Detect which cell encompasses the target text, then output its [x, y] center coordinate. 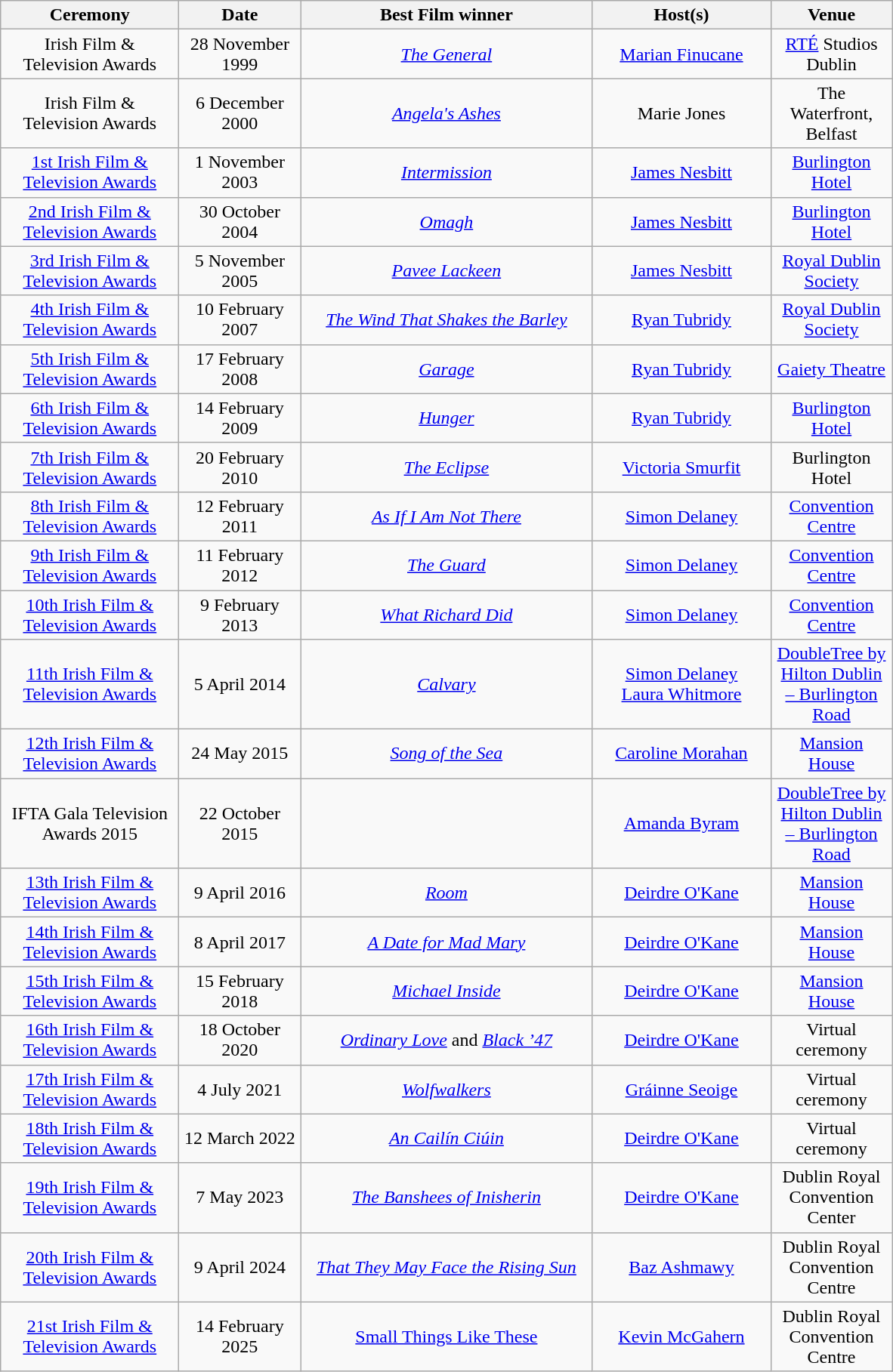
The Waterfront, Belfast [831, 113]
RTÉ Studios Dublin [831, 54]
28 November 1999 [240, 54]
Garage [446, 368]
Intermission [446, 172]
Pavee Lackeen [446, 270]
Angela's Ashes [446, 113]
That They May Face the Rising Sun [446, 1267]
Date [240, 15]
15th Irish Film & Television Awards [90, 991]
7th Irish Film & Television Awards [90, 467]
10 February 2007 [240, 320]
Caroline Morahan [681, 754]
1st Irish Film & Television Awards [90, 172]
11 February 2012 [240, 565]
9 April 2016 [240, 893]
22 October 2015 [240, 823]
6th Irish Film & Television Awards [90, 418]
As If I Am Not There [446, 516]
IFTA Gala Television Awards 2015 [90, 823]
10th Irish Film & Television Awards [90, 615]
14 February 2009 [240, 418]
9th Irish Film & Television Awards [90, 565]
24 May 2015 [240, 754]
20 February 2010 [240, 467]
Omagh [446, 222]
An Cailín Ciúin [446, 1139]
Kevin McGahern [681, 1337]
5th Irish Film & Television Awards [90, 368]
Amanda Byram [681, 823]
30 October 2004 [240, 222]
The Banshees of Inisherin [446, 1198]
Best Film winner [446, 15]
Gráinne Seoige [681, 1089]
Marian Finucane [681, 54]
20th Irish Film & Television Awards [90, 1267]
Wolfwalkers [446, 1089]
13th Irish Film & Television Awards [90, 893]
4th Irish Film & Television Awards [90, 320]
The Wind That Shakes the Barley [446, 320]
Simon Delaney Laura Whitmore [681, 684]
Baz Ashmawy [681, 1267]
Song of the Sea [446, 754]
14th Irish Film & Television Awards [90, 942]
Michael Inside [446, 991]
1 November 2003 [240, 172]
Calvary [446, 684]
21st Irish Film & Television Awards [90, 1337]
Ordinary Love and Black ’47 [446, 1041]
9 February 2013 [240, 615]
The Guard [446, 565]
12 February 2011 [240, 516]
14 February 2025 [240, 1337]
17 February 2008 [240, 368]
The General [446, 54]
3rd Irish Film & Television Awards [90, 270]
4 July 2021 [240, 1089]
5 April 2014 [240, 684]
Victoria Smurfit [681, 467]
The Eclipse [446, 467]
18 October 2020 [240, 1041]
12th Irish Film & Television Awards [90, 754]
7 May 2023 [240, 1198]
Ceremony [90, 15]
Small Things Like These [446, 1337]
12 March 2022 [240, 1139]
6 December 2000 [240, 113]
8 April 2017 [240, 942]
Marie Jones [681, 113]
A Date for Mad Mary [446, 942]
Venue [831, 15]
2nd Irish Film & Television Awards [90, 222]
Gaiety Theatre [831, 368]
What Richard Did [446, 615]
Hunger [446, 418]
9 April 2024 [240, 1267]
18th Irish Film & Television Awards [90, 1139]
11th Irish Film & Television Awards [90, 684]
17th Irish Film & Television Awards [90, 1089]
Dublin Royal Convention Center [831, 1198]
16th Irish Film & Television Awards [90, 1041]
15 February 2018 [240, 991]
Room [446, 893]
8th Irish Film & Television Awards [90, 516]
5 November 2005 [240, 270]
19th Irish Film & Television Awards [90, 1198]
Host(s) [681, 15]
